Find where the given text appears and provide that cell's center as [X, Y] coordinate. 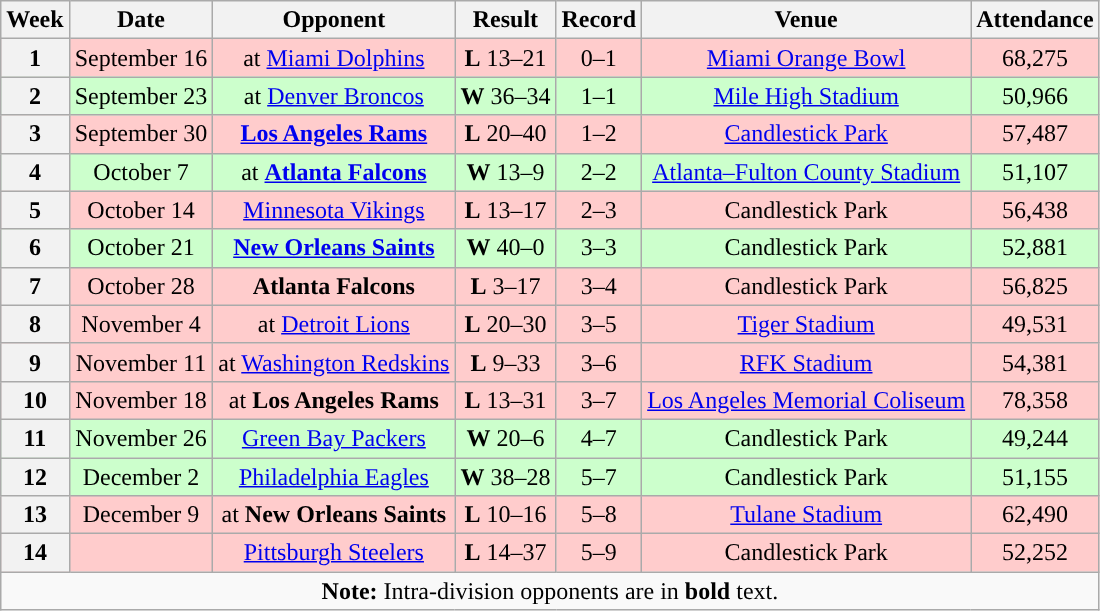
Los Angeles Rams [334, 134]
September 23 [141, 96]
November 26 [141, 438]
49,244 [1035, 438]
57,487 [1035, 134]
RFK Stadium [806, 362]
3–6 [599, 362]
78,358 [1035, 400]
Tulane Stadium [806, 515]
October 28 [141, 286]
56,438 [1035, 210]
L 3–17 [506, 286]
December 2 [141, 477]
3–5 [599, 324]
Opponent [334, 20]
W 13–9 [506, 172]
Tiger Stadium [806, 324]
5–8 [599, 515]
10 [35, 400]
7 [35, 286]
September 16 [141, 58]
50,966 [1035, 96]
52,881 [1035, 248]
Minnesota Vikings [334, 210]
54,381 [1035, 362]
51,155 [1035, 477]
Record [599, 20]
W 20–6 [506, 438]
8 [35, 324]
Result [506, 20]
W 36–34 [506, 96]
at Atlanta Falcons [334, 172]
at Detroit Lions [334, 324]
Week [35, 20]
Atlanta–Fulton County Stadium [806, 172]
14 [35, 553]
Venue [806, 20]
5–9 [599, 553]
L 14–37 [506, 553]
Miami Orange Bowl [806, 58]
5 [35, 210]
Los Angeles Memorial Coliseum [806, 400]
October 14 [141, 210]
L 20–40 [506, 134]
6 [35, 248]
3–7 [599, 400]
Date [141, 20]
December 9 [141, 515]
W 40–0 [506, 248]
12 [35, 477]
Atlanta Falcons [334, 286]
September 30 [141, 134]
0–1 [599, 58]
November 18 [141, 400]
3 [35, 134]
October 21 [141, 248]
49,531 [1035, 324]
at Los Angeles Rams [334, 400]
at Miami Dolphins [334, 58]
4 [35, 172]
W 38–28 [506, 477]
3–4 [599, 286]
L 20–30 [506, 324]
68,275 [1035, 58]
November 4 [141, 324]
13 [35, 515]
at Washington Redskins [334, 362]
52,252 [1035, 553]
1 [35, 58]
56,825 [1035, 286]
4–7 [599, 438]
November 11 [141, 362]
5–7 [599, 477]
at Denver Broncos [334, 96]
2–3 [599, 210]
Note: Intra-division opponents are in bold text. [550, 591]
L 13–17 [506, 210]
3–3 [599, 248]
9 [35, 362]
L 13–31 [506, 400]
11 [35, 438]
2 [35, 96]
1–1 [599, 96]
51,107 [1035, 172]
October 7 [141, 172]
Mile High Stadium [806, 96]
L 10–16 [506, 515]
2–2 [599, 172]
New Orleans Saints [334, 248]
at New Orleans Saints [334, 515]
62,490 [1035, 515]
L 9–33 [506, 362]
1–2 [599, 134]
Pittsburgh Steelers [334, 553]
L 13–21 [506, 58]
Attendance [1035, 20]
Philadelphia Eagles [334, 477]
Green Bay Packers [334, 438]
